Determine the (X, Y) coordinate at the center of the cell enclosing the given text.  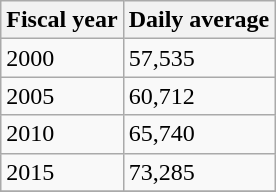
65,740 (199, 134)
2010 (62, 134)
2000 (62, 58)
Daily average (199, 20)
Fiscal year (62, 20)
57,535 (199, 58)
73,285 (199, 172)
2015 (62, 172)
2005 (62, 96)
60,712 (199, 96)
